Locate the cell with the specified text and output its (x, y) center coordinate. 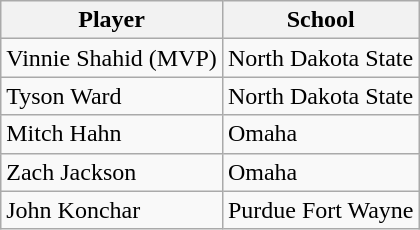
School (320, 20)
John Konchar (112, 210)
Vinnie Shahid (MVP) (112, 58)
Zach Jackson (112, 172)
Player (112, 20)
Purdue Fort Wayne (320, 210)
Mitch Hahn (112, 134)
Tyson Ward (112, 96)
